Provide the (X, Y) coordinate of the cell's center where the given text is located.  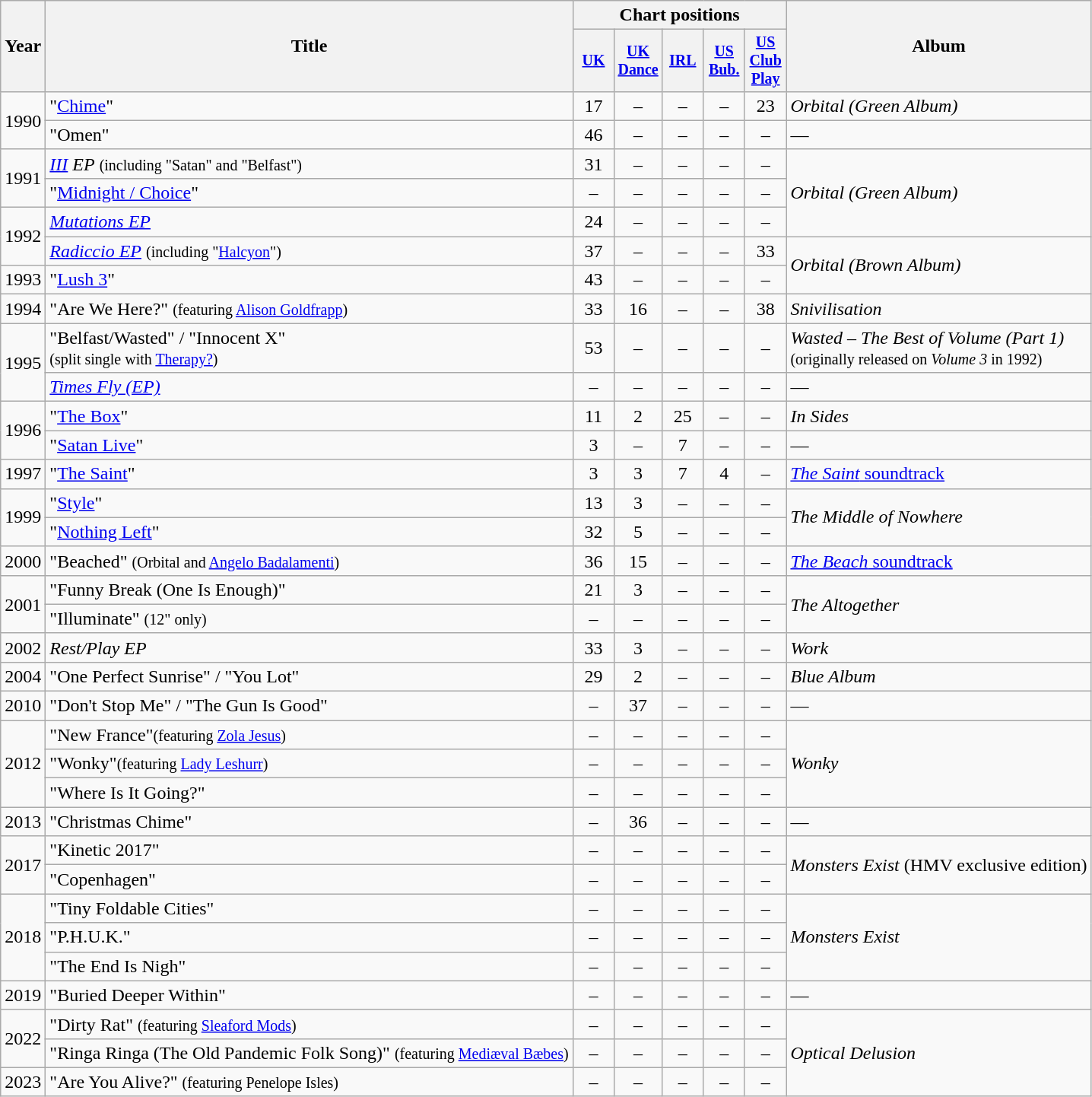
1992 (23, 237)
Monsters Exist (HMV exclusive edition) (938, 865)
"Wonky"(featuring Lady Leshurr) (309, 764)
Chart positions (680, 15)
2001 (23, 604)
25 (682, 416)
31 (593, 164)
The Middle of Nowhere (938, 517)
Wonky (938, 764)
17 (593, 106)
2000 (23, 561)
2002 (23, 647)
Times Fly (EP) (309, 387)
The Saint soundtrack (938, 474)
III EP (including "Satan" and "Belfast") (309, 164)
"Lush 3" (309, 280)
1993 (23, 280)
15 (639, 561)
IRL (682, 61)
53 (593, 348)
38 (765, 309)
2022 (23, 1038)
1995 (23, 362)
In Sides (938, 416)
1999 (23, 517)
"Style" (309, 503)
"Beached" (Orbital and Angelo Badalamenti) (309, 561)
"Don't Stop Me" / "The Gun Is Good" (309, 706)
"Are You Alive?" (featuring Penelope Isles) (309, 1082)
2023 (23, 1082)
29 (593, 676)
"Kinetic 2017" (309, 851)
Album (938, 46)
11 (593, 416)
UK Dance (639, 61)
"Midnight / Choice" (309, 192)
"Belfast/Wasted" / "Innocent X"(split single with Therapy?) (309, 348)
Title (309, 46)
23 (765, 106)
"The Saint" (309, 474)
Snivilisation (938, 309)
"The End Is Nigh" (309, 966)
"Satan Live" (309, 445)
"P.H.U.K." (309, 937)
13 (593, 503)
1997 (23, 474)
2013 (23, 822)
"Where Is It Going?" (309, 793)
Radiccio EP (including "Halcyon") (309, 251)
"Omen" (309, 135)
Rest/Play EP (309, 647)
Mutations EP (309, 222)
21 (593, 590)
US Club Play (765, 61)
Orbital (Brown Album) (938, 266)
1994 (23, 309)
Year (23, 46)
Work (938, 647)
1990 (23, 120)
"The Box" (309, 416)
Optical Delusion (938, 1053)
"Tiny Foldable Cities" (309, 908)
46 (593, 135)
1996 (23, 431)
16 (639, 309)
"New France"(featuring Zola Jesus) (309, 735)
2017 (23, 865)
"Illuminate" (12" only) (309, 618)
2010 (23, 706)
2019 (23, 995)
Monsters Exist (938, 937)
"Copenhagen" (309, 879)
2004 (23, 676)
Wasted – The Best of Volume (Part 1)(originally released on Volume 3 in 1992) (938, 348)
"Are We Here?" (featuring Alison Goldfrapp) (309, 309)
4 (724, 474)
"Nothing Left" (309, 532)
1991 (23, 178)
The Beach soundtrack (938, 561)
"Buried Deeper Within" (309, 995)
"Funny Break (One Is Enough)" (309, 590)
32 (593, 532)
5 (639, 532)
2012 (23, 764)
"One Perfect Sunrise" / "You Lot" (309, 676)
24 (593, 222)
"Ringa Ringa (The Old Pandemic Folk Song)" (featuring Mediæval Bæbes) (309, 1053)
"Chime" (309, 106)
UK (593, 61)
The Altogether (938, 604)
2018 (23, 937)
"Dirty Rat" (featuring Sleaford Mods) (309, 1024)
43 (593, 280)
"Christmas Chime" (309, 822)
Blue Album (938, 676)
US Bub. (724, 61)
